Scan for the cell matching the given text and deliver its (X, Y) coordinate at center. 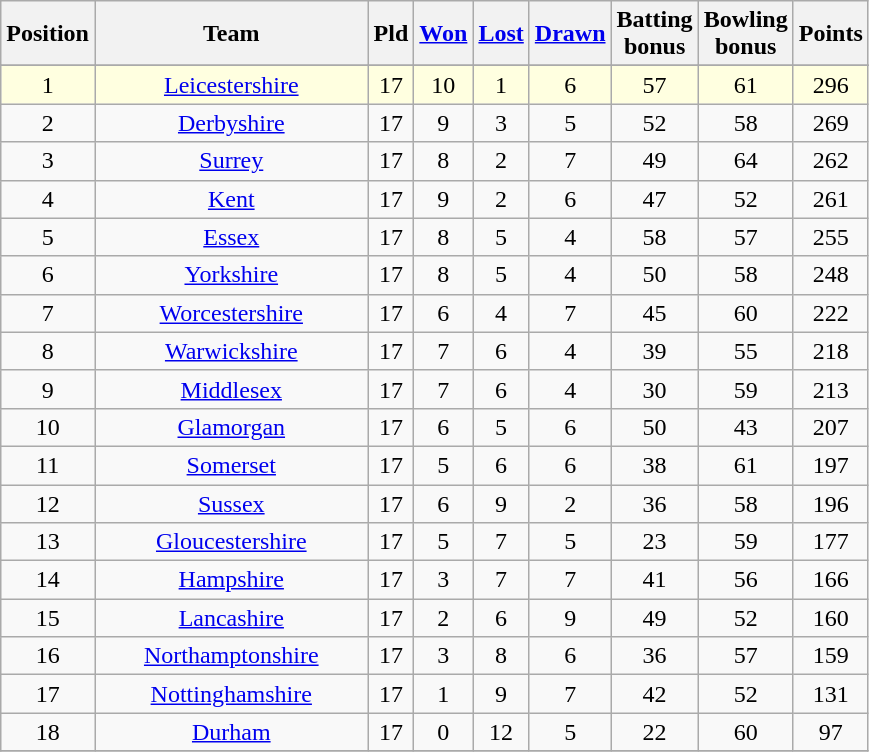
45 (654, 313)
Sussex (231, 503)
Durham (231, 732)
Essex (231, 237)
213 (830, 389)
13 (48, 542)
14 (48, 580)
Won (444, 34)
248 (830, 275)
197 (830, 465)
Team (231, 34)
Yorkshire (231, 275)
56 (746, 580)
30 (654, 389)
255 (830, 237)
Derbyshire (231, 123)
Leicestershire (231, 85)
22 (654, 732)
39 (654, 351)
23 (654, 542)
222 (830, 313)
261 (830, 199)
131 (830, 694)
16 (48, 656)
0 (444, 732)
159 (830, 656)
Middlesex (231, 389)
Surrey (231, 161)
55 (746, 351)
Glamorgan (231, 427)
160 (830, 618)
Lost (501, 34)
47 (654, 199)
Bowling bonus (746, 34)
Pld (391, 34)
177 (830, 542)
64 (746, 161)
Gloucestershire (231, 542)
262 (830, 161)
Kent (231, 199)
269 (830, 123)
Somerset (231, 465)
97 (830, 732)
Northamptonshire (231, 656)
Nottinghamshire (231, 694)
11 (48, 465)
Drawn (570, 34)
Lancashire (231, 618)
38 (654, 465)
Worcestershire (231, 313)
296 (830, 85)
218 (830, 351)
196 (830, 503)
166 (830, 580)
Points (830, 34)
41 (654, 580)
15 (48, 618)
42 (654, 694)
Hampshire (231, 580)
18 (48, 732)
43 (746, 427)
Warwickshire (231, 351)
Position (48, 34)
Batting bonus (654, 34)
207 (830, 427)
